Find where the given text appears and provide that cell's center as [X, Y] coordinate. 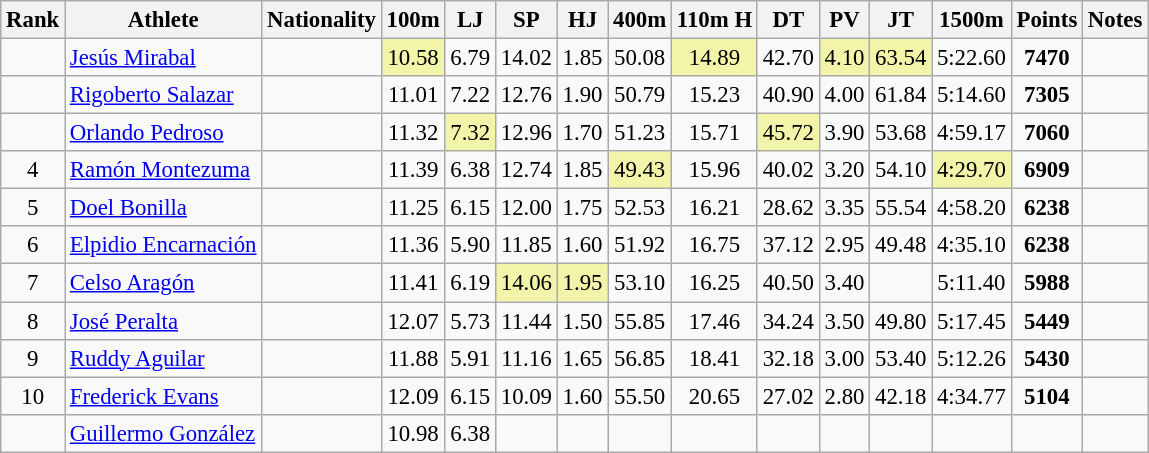
11.16 [526, 358]
18.41 [715, 358]
Notes [1116, 20]
4:58.20 [972, 208]
3.90 [844, 133]
14.06 [526, 283]
11.39 [413, 170]
3.20 [844, 170]
3.40 [844, 283]
54.10 [901, 170]
9 [33, 358]
Elpidio Encarnación [164, 245]
63.54 [901, 58]
110m H [715, 20]
56.85 [640, 358]
Ramón Montezuma [164, 170]
14.02 [526, 58]
7 [33, 283]
4.10 [844, 58]
51.23 [640, 133]
5988 [1046, 283]
Athlete [164, 20]
10 [33, 396]
SP [526, 20]
5449 [1046, 321]
11.25 [413, 208]
12.07 [413, 321]
4:35.10 [972, 245]
7305 [1046, 95]
42.70 [788, 58]
16.25 [715, 283]
6909 [1046, 170]
15.96 [715, 170]
4:29.70 [972, 170]
40.90 [788, 95]
Guillermo González [164, 433]
15.71 [715, 133]
12.74 [526, 170]
Nationality [322, 20]
1.65 [582, 358]
3.50 [844, 321]
50.08 [640, 58]
2.80 [844, 396]
11.88 [413, 358]
10.98 [413, 433]
1500m [972, 20]
52.53 [640, 208]
11.44 [526, 321]
Rank [33, 20]
PV [844, 20]
4:59.17 [972, 133]
12.00 [526, 208]
3.35 [844, 208]
5.91 [470, 358]
Orlando Pedroso [164, 133]
Ruddy Aguilar [164, 358]
6.79 [470, 58]
5:22.60 [972, 58]
Celso Aragón [164, 283]
61.84 [901, 95]
LJ [470, 20]
11.01 [413, 95]
2.95 [844, 245]
53.40 [901, 358]
49.43 [640, 170]
28.62 [788, 208]
Frederick Evans [164, 396]
4 [33, 170]
55.50 [640, 396]
5.73 [470, 321]
José Peralta [164, 321]
5:11.40 [972, 283]
50.79 [640, 95]
42.18 [901, 396]
1.70 [582, 133]
5104 [1046, 396]
HJ [582, 20]
1.95 [582, 283]
4:34.77 [972, 396]
12.96 [526, 133]
5.90 [470, 245]
3.00 [844, 358]
7470 [1046, 58]
1.50 [582, 321]
8 [33, 321]
6 [33, 245]
51.92 [640, 245]
37.12 [788, 245]
400m [640, 20]
16.21 [715, 208]
Rigoberto Salazar [164, 95]
6.19 [470, 283]
5:17.45 [972, 321]
53.10 [640, 283]
16.75 [715, 245]
11.41 [413, 283]
5:14.60 [972, 95]
1.75 [582, 208]
Doel Bonilla [164, 208]
32.18 [788, 358]
5:12.26 [972, 358]
7.32 [470, 133]
5 [33, 208]
1.90 [582, 95]
12.76 [526, 95]
DT [788, 20]
14.89 [715, 58]
49.80 [901, 321]
7060 [1046, 133]
5430 [1046, 358]
11.36 [413, 245]
40.50 [788, 283]
11.32 [413, 133]
53.68 [901, 133]
Points [1046, 20]
17.46 [715, 321]
4.00 [844, 95]
7.22 [470, 95]
55.85 [640, 321]
10.58 [413, 58]
15.23 [715, 95]
55.54 [901, 208]
JT [901, 20]
100m [413, 20]
20.65 [715, 396]
27.02 [788, 396]
49.48 [901, 245]
40.02 [788, 170]
45.72 [788, 133]
Jesús Mirabal [164, 58]
11.85 [526, 245]
34.24 [788, 321]
12.09 [413, 396]
10.09 [526, 396]
